Extract the (X, Y) coordinate from the center of the cell holding the provided text.  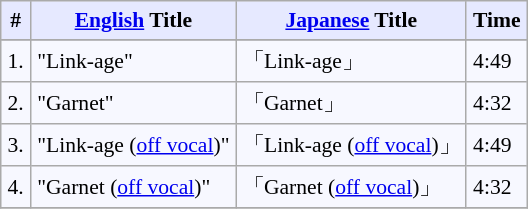
English Title (133, 20)
1. (16, 61)
# (16, 20)
2. (16, 103)
Japanese Title (351, 20)
"Link-age" (133, 61)
Time (496, 20)
"Garnet (off vocal)" (133, 187)
「Link-age」 (351, 61)
「Link-age (off vocal)」 (351, 145)
3. (16, 145)
"Garnet" (133, 103)
4. (16, 187)
「Garnet (off vocal)」 (351, 187)
"Link-age (off vocal)" (133, 145)
「Garnet」 (351, 103)
